Extract the (x, y) coordinate from the center of the cell holding the provided text.  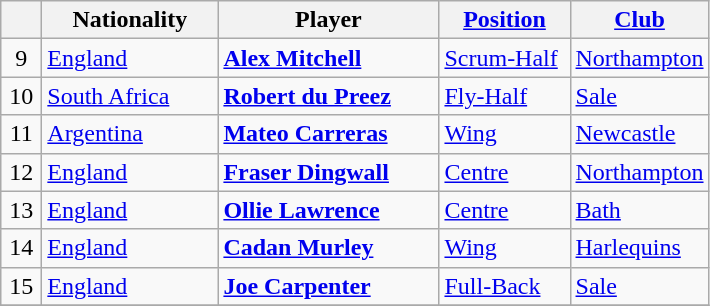
South Africa (130, 96)
10 (22, 96)
Position (504, 20)
9 (22, 58)
15 (22, 286)
Cadan Murley (328, 248)
Ollie Lawrence (328, 210)
Harlequins (640, 248)
Mateo Carreras (328, 134)
Argentina (130, 134)
Bath (640, 210)
11 (22, 134)
Club (640, 20)
14 (22, 248)
Player (328, 20)
Fraser Dingwall (328, 172)
12 (22, 172)
Fly-Half (504, 96)
Newcastle (640, 134)
Nationality (130, 20)
Scrum-Half (504, 58)
13 (22, 210)
Robert du Preez (328, 96)
Joe Carpenter (328, 286)
Alex Mitchell (328, 58)
Full-Back (504, 286)
